Capture the cell that displays the provided text and extract its [x, y] central coordinate. 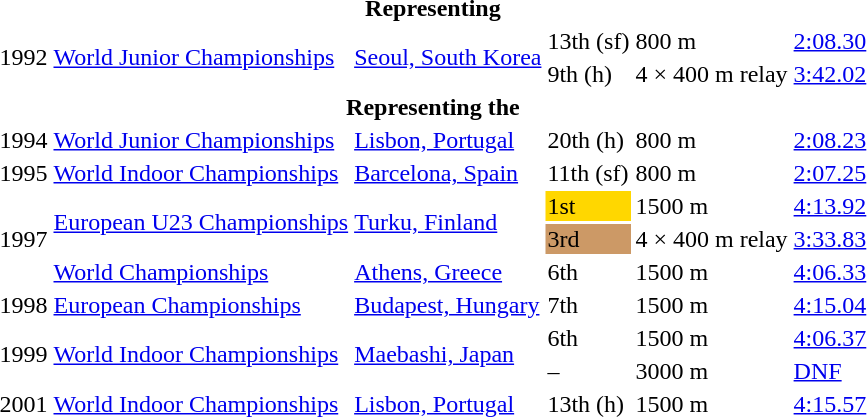
World Championships [201, 272]
Maebashi, Japan [448, 354]
11th (sf) [588, 173]
European U23 Championships [201, 222]
Lisbon, Portugal [448, 140]
3000 m [712, 371]
– [588, 371]
9th (h) [588, 74]
3rd [588, 239]
Barcelona, Spain [448, 173]
Seoul, South Korea [448, 58]
13th (sf) [588, 41]
20th (h) [588, 140]
7th [588, 305]
Budapest, Hungary [448, 305]
European Championships [201, 305]
Turku, Finland [448, 222]
1st [588, 206]
Athens, Greece [448, 272]
